Locate the cell with the specified text and output its (x, y) center coordinate. 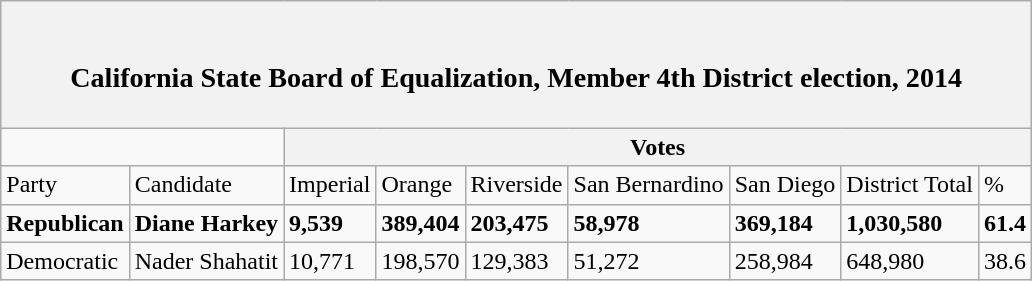
38.6 (1004, 261)
Riverside (516, 185)
District Total (910, 185)
1,030,580 (910, 223)
Imperial (330, 185)
Candidate (206, 185)
648,980 (910, 261)
Diane Harkey (206, 223)
51,272 (648, 261)
Nader Shahatit (206, 261)
58,978 (648, 223)
Republican (65, 223)
California State Board of Equalization, Member 4th District election, 2014 (516, 64)
129,383 (516, 261)
Party (65, 185)
10,771 (330, 261)
258,984 (785, 261)
369,184 (785, 223)
San Bernardino (648, 185)
Orange (420, 185)
Votes (658, 147)
61.4 (1004, 223)
203,475 (516, 223)
389,404 (420, 223)
198,570 (420, 261)
San Diego (785, 185)
% (1004, 185)
9,539 (330, 223)
Democratic (65, 261)
